Find where the given text appears and provide that cell's center as (X, Y) coordinate. 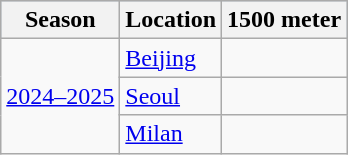
Location (171, 20)
Milan (171, 134)
1500 meter (284, 20)
Beijing (171, 58)
Seoul (171, 96)
2024–2025 (60, 96)
Season (60, 20)
